Return the [x, y] coordinate for the center point of the cell that contains the specified text.  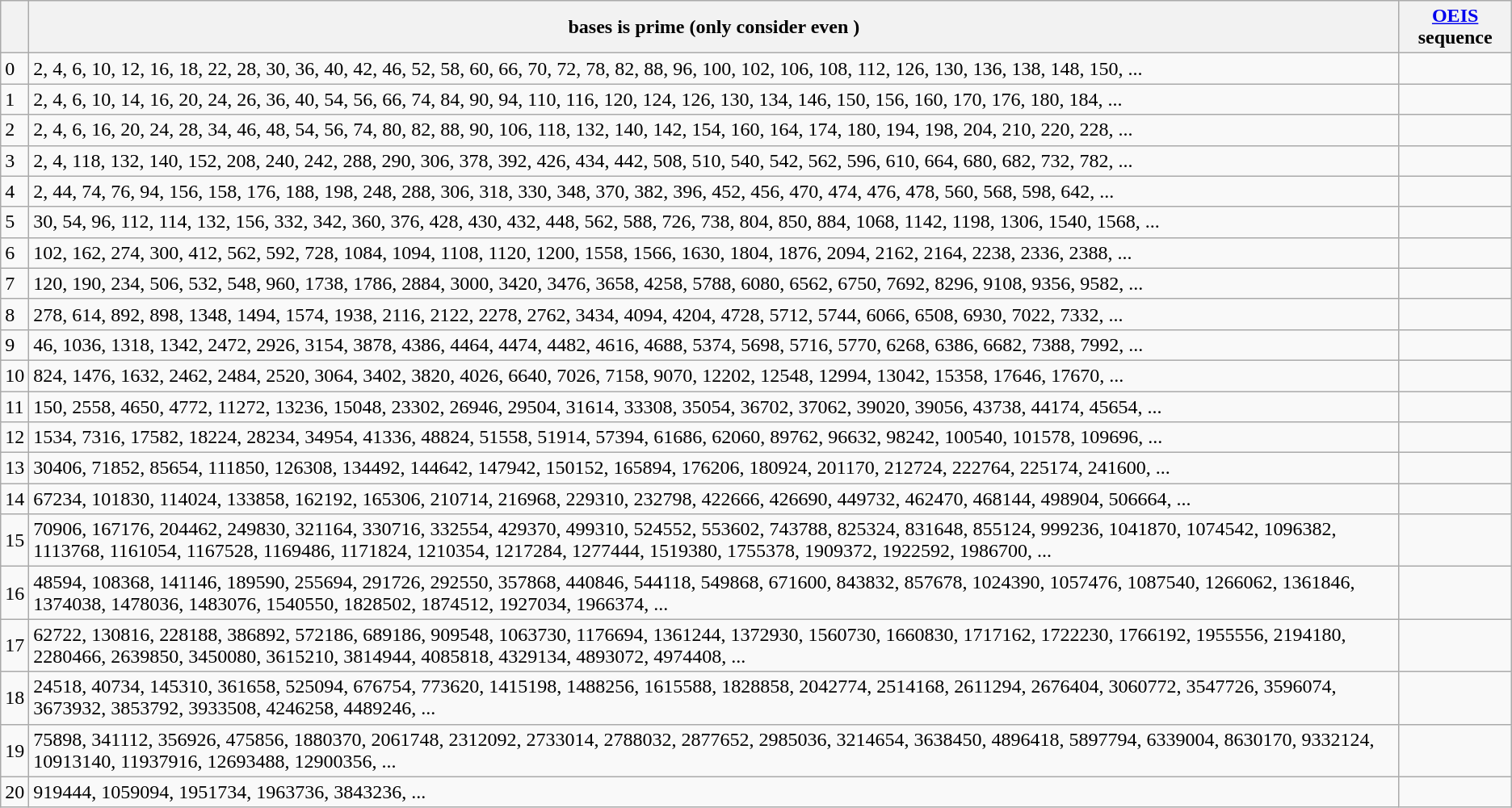
11 [15, 406]
14 [15, 499]
4 [15, 191]
15 [15, 541]
7 [15, 283]
150, 2558, 4650, 4772, 11272, 13236, 15048, 23302, 26946, 29504, 31614, 33308, 35054, 36702, 37062, 39020, 39056, 43738, 44174, 45654, ... [714, 406]
5 [15, 222]
2 [15, 130]
16 [15, 592]
17 [15, 646]
2, 4, 6, 16, 20, 24, 28, 34, 46, 48, 54, 56, 74, 80, 82, 88, 90, 106, 118, 132, 140, 142, 154, 160, 164, 174, 180, 194, 198, 204, 210, 220, 228, ... [714, 130]
2, 44, 74, 76, 94, 156, 158, 176, 188, 198, 248, 288, 306, 318, 330, 348, 370, 382, 396, 452, 456, 470, 474, 476, 478, 560, 568, 598, 642, ... [714, 191]
10 [15, 375]
120, 190, 234, 506, 532, 548, 960, 1738, 1786, 2884, 3000, 3420, 3476, 3658, 4258, 5788, 6080, 6562, 6750, 7692, 8296, 9108, 9356, 9582, ... [714, 283]
919444, 1059094, 1951734, 1963736, 3843236, ... [714, 792]
3 [15, 161]
8 [15, 314]
278, 614, 892, 898, 1348, 1494, 1574, 1938, 2116, 2122, 2278, 2762, 3434, 4094, 4204, 4728, 5712, 5744, 6066, 6508, 6930, 7022, 7332, ... [714, 314]
20 [15, 792]
9 [15, 345]
0 [15, 69]
1 [15, 99]
18 [15, 697]
824, 1476, 1632, 2462, 2484, 2520, 3064, 3402, 3820, 4026, 6640, 7026, 7158, 9070, 12202, 12548, 12994, 13042, 15358, 17646, 17670, ... [714, 375]
102, 162, 274, 300, 412, 562, 592, 728, 1084, 1094, 1108, 1120, 1200, 1558, 1566, 1630, 1804, 1876, 2094, 2162, 2164, 2238, 2336, 2388, ... [714, 253]
1534, 7316, 17582, 18224, 28234, 34954, 41336, 48824, 51558, 51914, 57394, 61686, 62060, 89762, 96632, 98242, 100540, 101578, 109696, ... [714, 437]
19 [15, 751]
13 [15, 468]
30, 54, 96, 112, 114, 132, 156, 332, 342, 360, 376, 428, 430, 432, 448, 562, 588, 726, 738, 804, 850, 884, 1068, 1142, 1198, 1306, 1540, 1568, ... [714, 222]
46, 1036, 1318, 1342, 2472, 2926, 3154, 3878, 4386, 4464, 4474, 4482, 4616, 4688, 5374, 5698, 5716, 5770, 6268, 6386, 6682, 7388, 7992, ... [714, 345]
OEIS sequence [1455, 27]
30406, 71852, 85654, 111850, 126308, 134492, 144642, 147942, 150152, 165894, 176206, 180924, 201170, 212724, 222764, 225174, 241600, ... [714, 468]
2, 4, 118, 132, 140, 152, 208, 240, 242, 288, 290, 306, 378, 392, 426, 434, 442, 508, 510, 540, 542, 562, 596, 610, 664, 680, 682, 732, 782, ... [714, 161]
6 [15, 253]
2, 4, 6, 10, 14, 16, 20, 24, 26, 36, 40, 54, 56, 66, 74, 84, 90, 94, 110, 116, 120, 124, 126, 130, 134, 146, 150, 156, 160, 170, 176, 180, 184, ... [714, 99]
12 [15, 437]
67234, 101830, 114024, 133858, 162192, 165306, 210714, 216968, 229310, 232798, 422666, 426690, 449732, 462470, 468144, 498904, 506664, ... [714, 499]
bases is prime (only consider even ) [714, 27]
